Determine the (X, Y) coordinate at the center of the cell enclosing the given text.  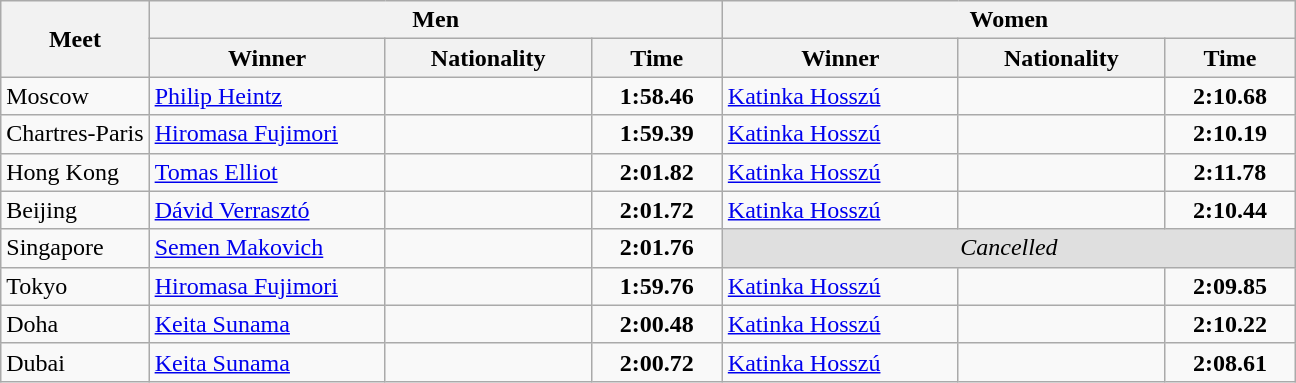
2:10.22 (1230, 324)
Women (1008, 20)
1:58.46 (656, 96)
2:11.78 (1230, 172)
2:00.72 (656, 362)
2:01.72 (656, 210)
Hong Kong (75, 172)
Men (436, 20)
Beijing (75, 210)
Tokyo (75, 286)
Singapore (75, 248)
Meet (75, 39)
Doha (75, 324)
2:10.19 (1230, 134)
1:59.76 (656, 286)
2:10.44 (1230, 210)
2:10.68 (1230, 96)
1:59.39 (656, 134)
2:01.76 (656, 248)
Tomas Elliot (267, 172)
Moscow (75, 96)
Semen Makovich (267, 248)
Chartres-Paris (75, 134)
Dubai (75, 362)
2:09.85 (1230, 286)
2:08.61 (1230, 362)
Cancelled (1008, 248)
2:00.48 (656, 324)
Philip Heintz (267, 96)
2:01.82 (656, 172)
Dávid Verrasztó (267, 210)
